Detect which cell encompasses the target text, then output its [X, Y] center coordinate. 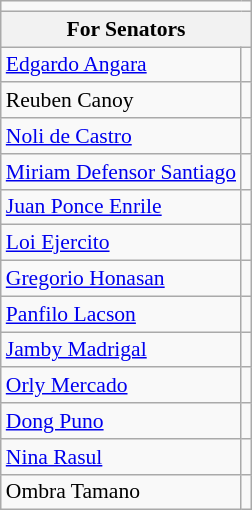
Orly Mercado [121, 386]
Noli de Castro [121, 136]
Panfilo Lacson [121, 314]
Ombra Tamano [121, 492]
Miriam Defensor Santiago [121, 172]
Gregorio Honasan [121, 279]
Edgardo Angara [121, 65]
Juan Ponce Enrile [121, 207]
For Senators [126, 29]
Dong Puno [121, 421]
Jamby Madrigal [121, 350]
Nina Rasul [121, 457]
Reuben Canoy [121, 101]
Loi Ejercito [121, 243]
